Scan for the cell matching the given text and deliver its (X, Y) coordinate at center. 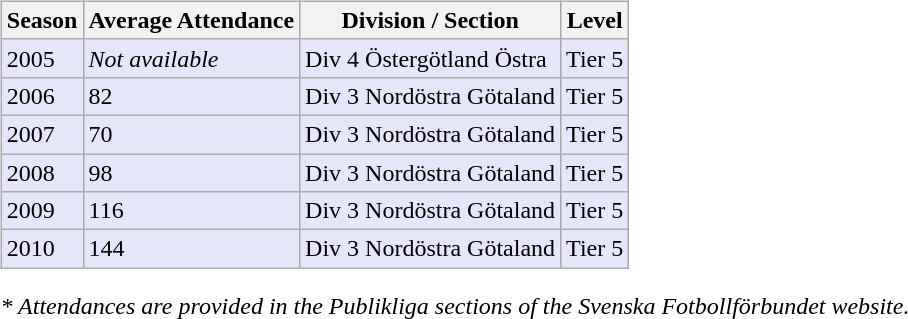
Level (595, 20)
116 (192, 211)
Season (42, 20)
144 (192, 249)
2010 (42, 249)
Average Attendance (192, 20)
2005 (42, 58)
2009 (42, 211)
Div 4 Östergötland Östra (430, 58)
2007 (42, 134)
82 (192, 96)
Not available (192, 58)
2006 (42, 96)
98 (192, 173)
2008 (42, 173)
Division / Section (430, 20)
70 (192, 134)
